Pinpoint the cell where the given text exists, returning its [x, y] midpoint coordinate. 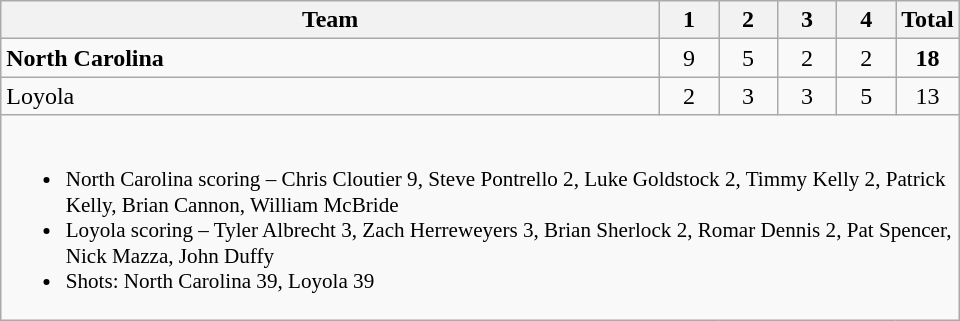
Total [928, 20]
Team [330, 20]
18 [928, 58]
13 [928, 96]
1 [688, 20]
9 [688, 58]
Loyola [330, 96]
North Carolina [330, 58]
4 [866, 20]
